For the text-containing cell, return its midpoint in [x, y] coordinate format. 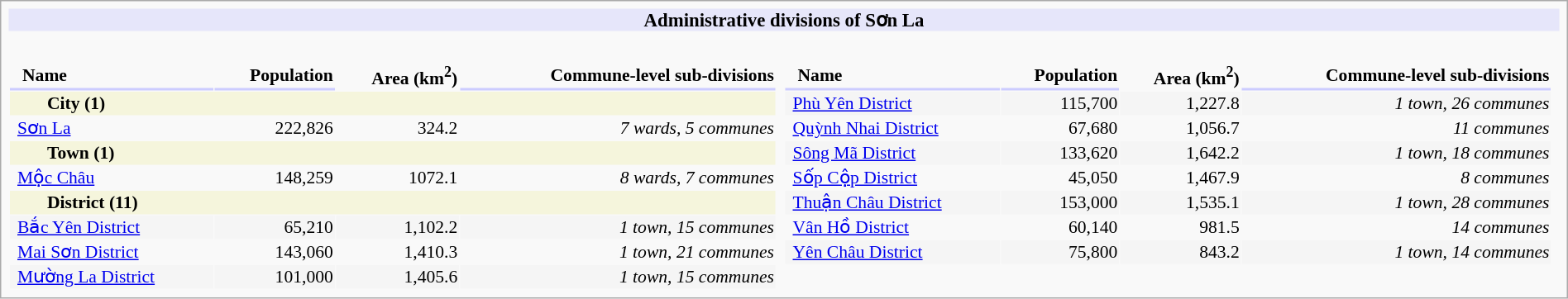
45,050 [1060, 178]
Thuận Châu District [893, 202]
153,000 [1060, 202]
60,140 [1060, 227]
1 town, 26 communes [1396, 103]
Mai Sơn District [112, 252]
Administrative divisions of Sơn La [784, 20]
Sơn La [112, 128]
Vân Hồ District [893, 227]
981.5 [1180, 227]
1,102.2 [397, 227]
143,060 [275, 252]
City (1) [393, 103]
Sốp Cộp District [893, 178]
65,210 [275, 227]
8 wards, 7 communes [617, 178]
1,467.9 [1180, 178]
Mường La District [112, 277]
1 town, 28 communes [1396, 202]
1072.1 [397, 178]
14 communes [1396, 227]
1 town, 14 communes [1396, 252]
Sông Mã District [893, 153]
Mộc Châu [112, 178]
222,826 [275, 128]
1,056.7 [1180, 128]
324.2 [397, 128]
843.2 [1180, 252]
75,800 [1060, 252]
67,680 [1060, 128]
1,642.2 [1180, 153]
1,410.3 [397, 252]
1 town, 21 communes [617, 252]
District (11) [393, 202]
1,405.6 [397, 277]
148,259 [275, 178]
Quỳnh Nhai District [893, 128]
1 town, 18 communes [1396, 153]
8 communes [1396, 178]
11 communes [1396, 128]
Yên Châu District [893, 252]
1,535.1 [1180, 202]
1,227.8 [1180, 103]
115,700 [1060, 103]
133,620 [1060, 153]
7 wards, 5 communes [617, 128]
Bắc Yên District [112, 227]
101,000 [275, 277]
Phù Yên District [893, 103]
Town (1) [393, 153]
